Extract the [X, Y] coordinate from the center of the cell holding the provided text.  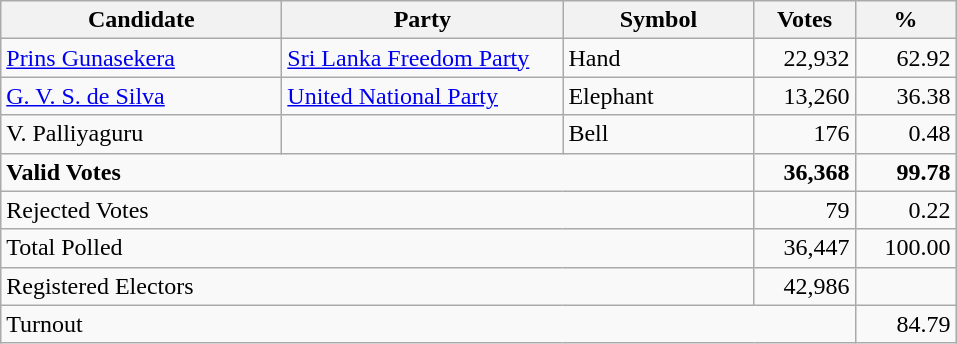
Party [422, 20]
13,260 [804, 96]
Votes [804, 20]
79 [804, 210]
Prins Gunasekera [142, 58]
42,986 [804, 286]
United National Party [422, 96]
176 [804, 134]
0.22 [906, 210]
36,447 [804, 248]
Rejected Votes [378, 210]
Hand [658, 58]
84.79 [906, 324]
Sri Lanka Freedom Party [422, 58]
Valid Votes [378, 172]
Total Polled [378, 248]
100.00 [906, 248]
Registered Electors [378, 286]
Turnout [428, 324]
36.38 [906, 96]
% [906, 20]
G. V. S. de Silva [142, 96]
0.48 [906, 134]
62.92 [906, 58]
Candidate [142, 20]
22,932 [804, 58]
99.78 [906, 172]
36,368 [804, 172]
Elephant [658, 96]
V. Palliyaguru [142, 134]
Bell [658, 134]
Symbol [658, 20]
